For the text-containing cell, return its midpoint in [x, y] coordinate format. 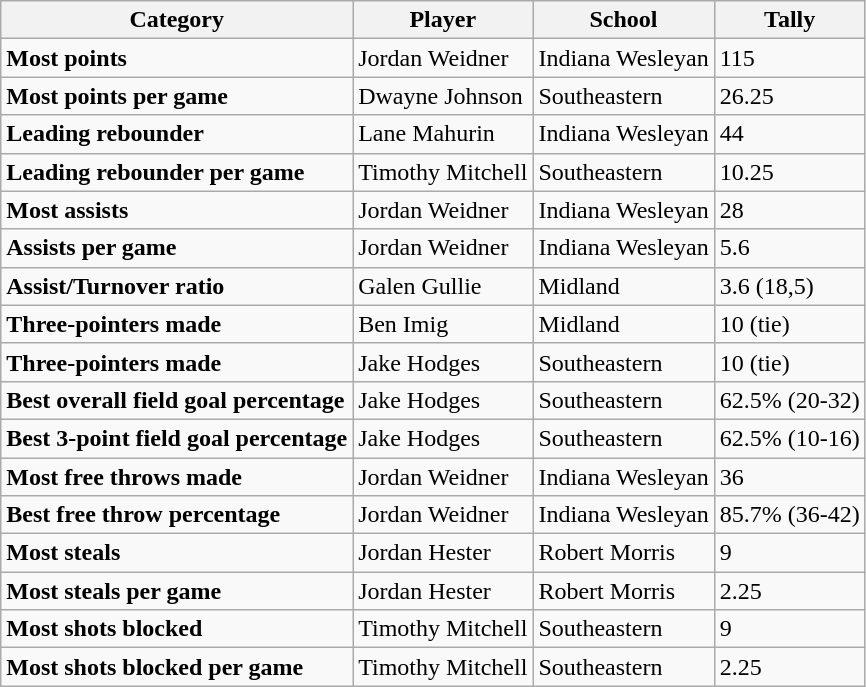
Category [177, 20]
Ben Imig [443, 324]
Most points [177, 58]
44 [790, 134]
Most free throws made [177, 477]
85.7% (36-42) [790, 515]
62.5% (10-16) [790, 438]
28 [790, 210]
School [624, 20]
26.25 [790, 96]
Most steals [177, 553]
Tally [790, 20]
Lane Mahurin [443, 134]
Player [443, 20]
Most shots blocked per game [177, 667]
36 [790, 477]
62.5% (20-32) [790, 400]
3.6 (18,5) [790, 286]
Assist/Turnover ratio [177, 286]
Most steals per game [177, 591]
Assists per game [177, 248]
Best overall field goal percentage [177, 400]
Most points per game [177, 96]
10.25 [790, 172]
Galen Gullie [443, 286]
115 [790, 58]
Dwayne Johnson [443, 96]
Leading rebounder per game [177, 172]
Most assists [177, 210]
Best 3-point field goal percentage [177, 438]
Most shots blocked [177, 629]
Leading rebounder [177, 134]
Best free throw percentage [177, 515]
5.6 [790, 248]
